Pinpoint the cell where the given text exists, returning its (X, Y) midpoint coordinate. 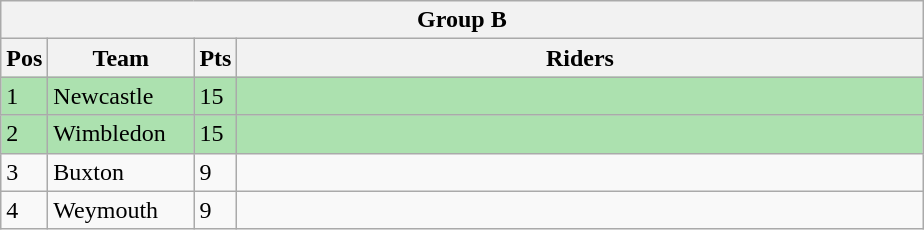
Team (121, 58)
2 (24, 134)
Buxton (121, 172)
3 (24, 172)
Newcastle (121, 96)
1 (24, 96)
Pos (24, 58)
Weymouth (121, 210)
4 (24, 210)
Riders (580, 58)
Group B (462, 20)
Wimbledon (121, 134)
Pts (216, 58)
